From the cell containing the given text, extract its center point as [x, y] coordinate. 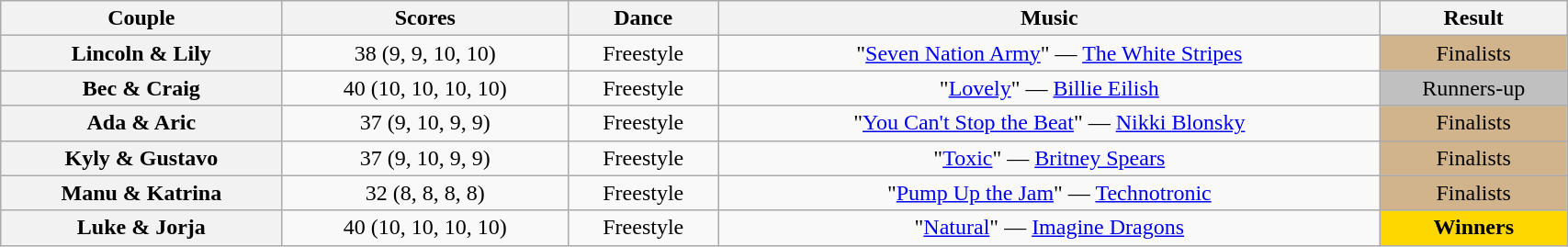
Bec & Craig [141, 88]
32 (8, 8, 8, 8) [425, 193]
Music [1049, 18]
"You Can't Stop the Beat" — Nikki Blonsky [1049, 123]
Manu & Katrina [141, 193]
Runners-up [1473, 88]
Ada & Aric [141, 123]
Scores [425, 18]
"Toxic" — Britney Spears [1049, 158]
Winners [1473, 228]
38 (9, 9, 10, 10) [425, 53]
Result [1473, 18]
Luke & Jorja [141, 228]
Couple [141, 18]
Lincoln & Lily [141, 53]
Dance [643, 18]
"Lovely" — Billie Eilish [1049, 88]
"Natural" — Imagine Dragons [1049, 228]
"Pump Up the Jam" — Technotronic [1049, 193]
"Seven Nation Army" — The White Stripes [1049, 53]
Kyly & Gustavo [141, 158]
